Output the [X, Y] coordinate of the center of the cell containing the given text.  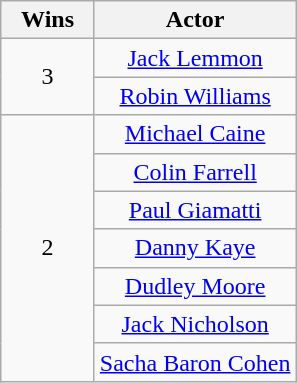
Jack Nicholson [195, 324]
Danny Kaye [195, 248]
Sacha Baron Cohen [195, 362]
2 [48, 248]
Paul Giamatti [195, 210]
Actor [195, 20]
Michael Caine [195, 134]
Dudley Moore [195, 286]
3 [48, 77]
Colin Farrell [195, 172]
Robin Williams [195, 96]
Jack Lemmon [195, 58]
Wins [48, 20]
